Locate the cell with the specified text and output its (X, Y) center coordinate. 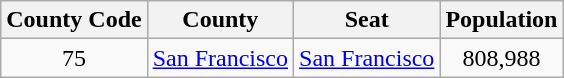
Seat (367, 20)
808,988 (502, 58)
County (220, 20)
County Code (74, 20)
75 (74, 58)
Population (502, 20)
